Extract the (X, Y) coordinate from the center of the cell holding the provided text.  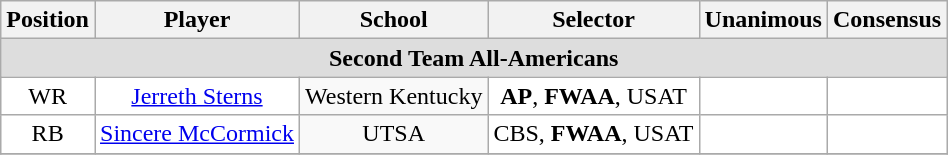
UTSA (394, 134)
Western Kentucky (394, 96)
Selector (594, 20)
AP, FWAA, USAT (594, 96)
Position (48, 20)
Player (196, 20)
RB (48, 134)
WR (48, 96)
Unanimous (763, 20)
Second Team All-Americans (474, 58)
Jerreth Sterns (196, 96)
CBS, FWAA, USAT (594, 134)
Sincere McCormick (196, 134)
Consensus (886, 20)
School (394, 20)
